Provide the (x, y) coordinate of the cell's center where the given text is located.  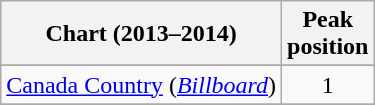
Canada Country (Billboard) (142, 85)
Chart (2013–2014) (142, 34)
1 (328, 85)
Peakposition (328, 34)
